Determine the (X, Y) coordinate at the center of the cell enclosing the given text.  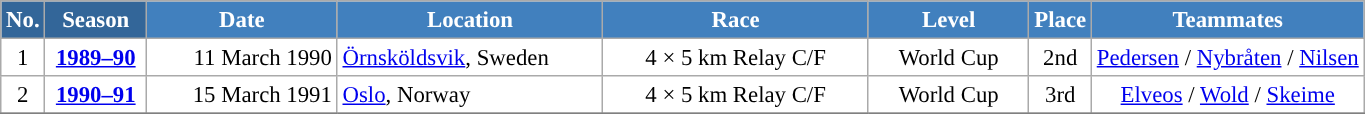
Place (1060, 20)
Date (242, 20)
1990–91 (96, 95)
No. (23, 20)
11 March 1990 (242, 58)
2nd (1060, 58)
Elveos / Wold / Skeime (1228, 95)
Teammates (1228, 20)
Race (736, 20)
15 March 1991 (242, 95)
Pedersen / Nybråten / Nilsen (1228, 58)
Oslo, Norway (470, 95)
Level (948, 20)
3rd (1060, 95)
Örnsköldsvik, Sweden (470, 58)
1 (23, 58)
Season (96, 20)
Location (470, 20)
2 (23, 95)
1989–90 (96, 58)
